For the text-containing cell, return its midpoint in [x, y] coordinate format. 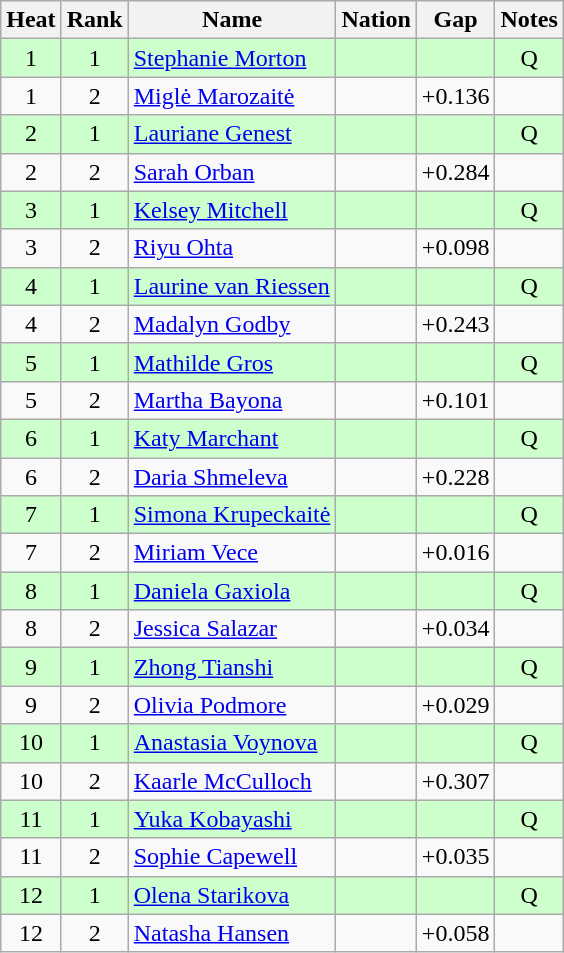
+0.228 [456, 477]
Jessica Salazar [232, 629]
Sophie Capewell [232, 857]
Yuka Kobayashi [232, 819]
Katy Marchant [232, 438]
Gap [456, 20]
+0.029 [456, 705]
Name [232, 20]
+0.243 [456, 324]
Laurine van Riessen [232, 286]
+0.058 [456, 933]
+0.034 [456, 629]
Lauriane Genest [232, 134]
+0.035 [456, 857]
+0.016 [456, 553]
+0.284 [456, 172]
+0.101 [456, 400]
Miriam Vece [232, 553]
Natasha Hansen [232, 933]
Kaarle McCulloch [232, 781]
Stephanie Morton [232, 58]
Notes [529, 20]
+0.136 [456, 96]
Miglė Marozaitė [232, 96]
+0.098 [456, 248]
Martha Bayona [232, 400]
Madalyn Godby [232, 324]
Sarah Orban [232, 172]
Mathilde Gros [232, 362]
+0.307 [456, 781]
Simona Krupeckaitė [232, 515]
Olivia Podmore [232, 705]
Rank [94, 20]
Zhong Tianshi [232, 667]
Olena Starikova [232, 895]
Kelsey Mitchell [232, 210]
Daria Shmeleva [232, 477]
Daniela Gaxiola [232, 591]
Riyu Ohta [232, 248]
Heat [31, 20]
Nation [376, 20]
Anastasia Voynova [232, 743]
